Search for the cell housing the specified text and yield its (x, y) center coordinate. 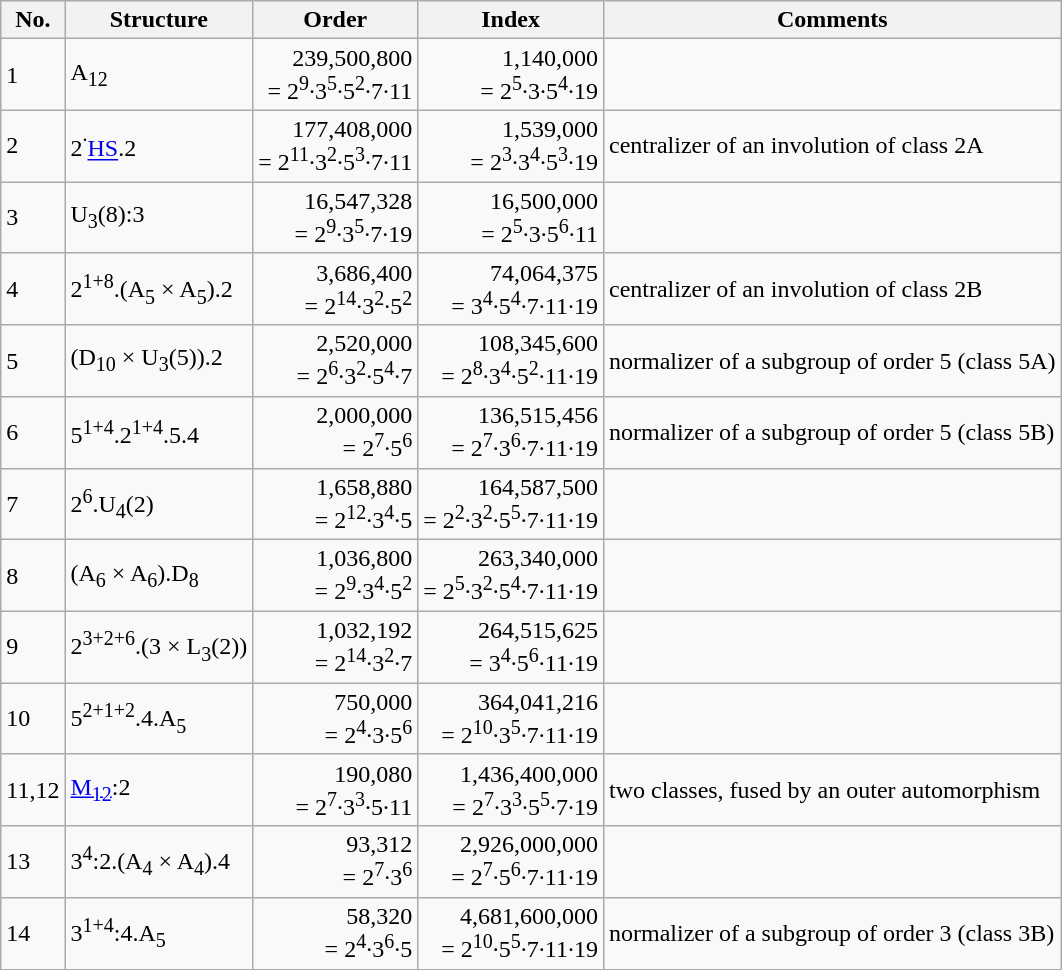
2,520,000= 26·32·54·7 (336, 361)
2 (33, 146)
10 (33, 719)
4,681,600,000= 210·55·7·11·19 (511, 933)
(A6 × A6).D8 (159, 576)
14 (33, 933)
Structure (159, 20)
5 (33, 361)
centralizer of an involution of class 2A (832, 146)
normalizer of a subgroup of order 3 (class 3B) (832, 933)
Comments (832, 20)
3,686,400= 214·32·52 (336, 289)
4 (33, 289)
750,000= 24·3·56 (336, 719)
U3(8):3 (159, 218)
1,436,400,000= 27·33·55·7·19 (511, 790)
93,312= 27·36 (336, 862)
364,041,216= 210·35·7·11·19 (511, 719)
263,340,000= 25·32·54·7·11·19 (511, 576)
21+8.(A5 × A5).2 (159, 289)
1,036,800= 29·34·52 (336, 576)
16,500,000= 25·3·56·11 (511, 218)
26.U4(2) (159, 504)
normalizer of a subgroup of order 5 (class 5A) (832, 361)
1,658,880= 212·34·5 (336, 504)
51+4.21+4.5.4 (159, 433)
264,515,625= 34·56·11·19 (511, 647)
1 (33, 75)
6 (33, 433)
16,547,328= 29·35·7·19 (336, 218)
centralizer of an involution of class 2B (832, 289)
23+2+6.(3 × L3(2)) (159, 647)
2,926,000,000= 27·56·7·11·19 (511, 862)
No. (33, 20)
1,032,192= 214·32·7 (336, 647)
58,320= 24·36·5 (336, 933)
two classes, fused by an outer automorphism (832, 790)
1,539,000= 23·34·53·19 (511, 146)
11,12 (33, 790)
M12:2 (159, 790)
9 (33, 647)
177,408,000= 211·32·53·7·11 (336, 146)
Index (511, 20)
74,064,375= 34·54·7·11·19 (511, 289)
8 (33, 576)
2,000,000= 27·56 (336, 433)
3 (33, 218)
52+1+2.4.A5 (159, 719)
108,345,600= 28·34·52·11·19 (511, 361)
A12 (159, 75)
239,500,800= 29·35·52·7·11 (336, 75)
164,587,500= 22·32·55·7·11·19 (511, 504)
2·HS.2 (159, 146)
(D10 × U3(5)).2 (159, 361)
31+4:4.A5 (159, 933)
Order (336, 20)
34:2.(A4 × A4).4 (159, 862)
13 (33, 862)
normalizer of a subgroup of order 5 (class 5B) (832, 433)
1,140,000= 25·3·54·19 (511, 75)
136,515,456= 27·36·7·11·19 (511, 433)
190,080= 27·33·5·11 (336, 790)
7 (33, 504)
